Detect which cell encompasses the target text, then output its (x, y) center coordinate. 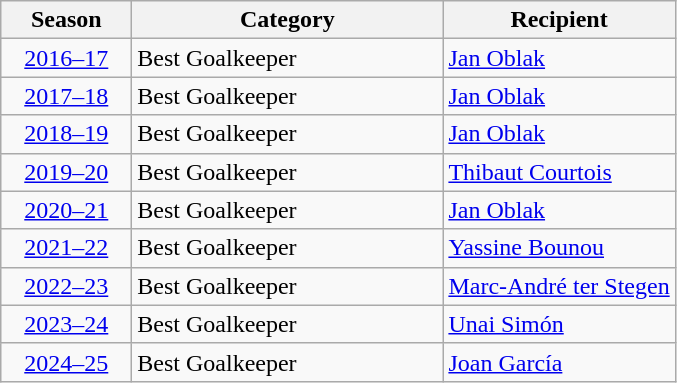
2016–17 (66, 58)
Thibaut Courtois (559, 172)
2017–18 (66, 96)
2020–21 (66, 210)
2023–24 (66, 324)
Marc-André ter Stegen (559, 286)
2024–25 (66, 362)
Recipient (559, 20)
Joan García (559, 362)
2018–19 (66, 134)
Season (66, 20)
2022–23 (66, 286)
2019–20 (66, 172)
Yassine Bounou (559, 248)
2021–22 (66, 248)
Unai Simón (559, 324)
Category (288, 20)
